From the cell containing the given text, extract its center point as (x, y) coordinate. 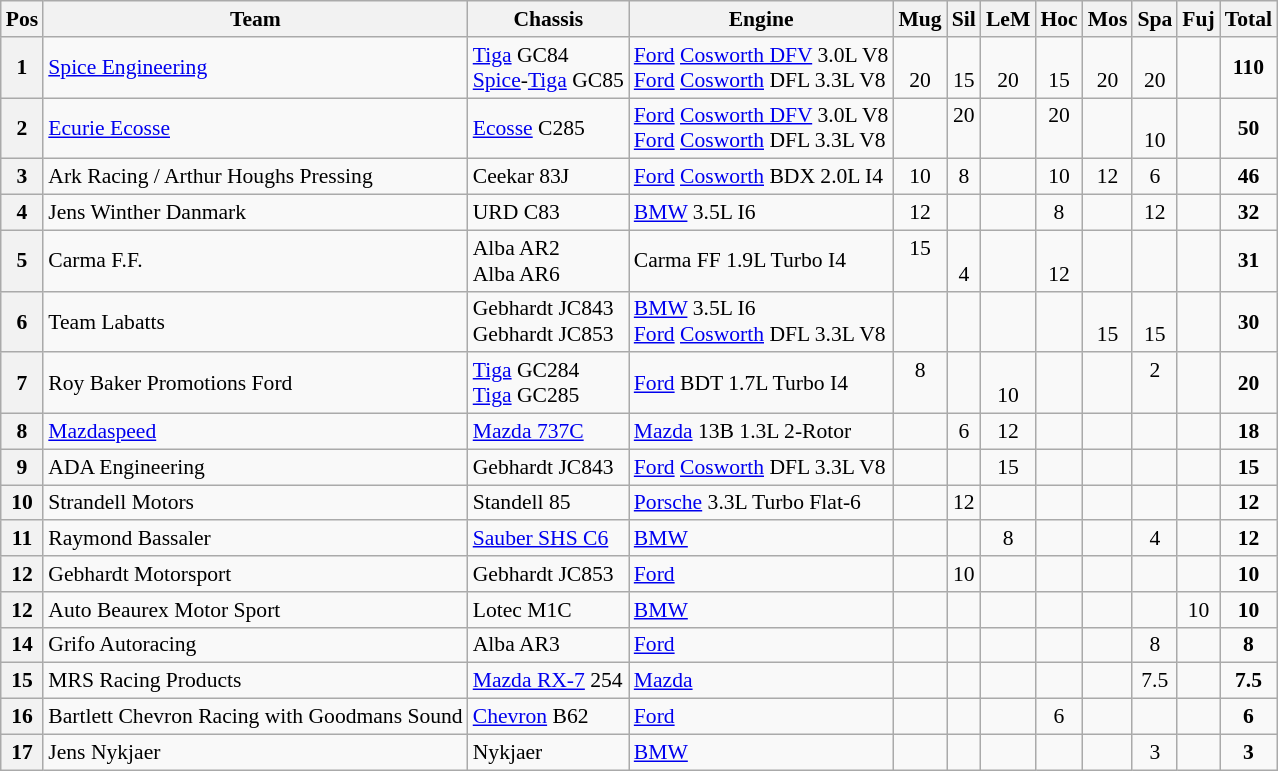
7 (22, 384)
31 (1248, 260)
Gebhardt JC853 (548, 574)
Ceekar 83J (548, 177)
Mazda 13B 1.3L 2-Rotor (762, 432)
110 (1248, 68)
50 (1248, 128)
Ecosse C285 (548, 128)
Sil (964, 19)
Pos (22, 19)
MRS Racing Products (255, 681)
Team (255, 19)
Jens Nykjaer (255, 752)
32 (1248, 213)
BMW 3.5L I6 (762, 213)
LeM (1008, 19)
Hoc (1058, 19)
18 (1248, 432)
Ford BDT 1.7L Turbo I4 (762, 384)
URD C83 (548, 213)
Nykjaer (548, 752)
Gebhardt JC843 (548, 467)
9 (22, 467)
Total (1248, 19)
Jens Winther Danmark (255, 213)
46 (1248, 177)
Raymond Bassaler (255, 539)
Ford Cosworth DFL 3.3L V8 (762, 467)
Strandell Motors (255, 503)
14 (22, 645)
Mazda 737C (548, 432)
Fuj (1198, 19)
Chassis (548, 19)
Ford Cosworth BDX 2.0L I4 (762, 177)
30 (1248, 322)
Gebhardt JC843Gebhardt JC853 (548, 322)
Mazda RX-7 254 (548, 681)
5 (22, 260)
16 (22, 717)
Carma F.F. (255, 260)
Grifo Autoracing (255, 645)
Chevron B62 (548, 717)
Tiga GC284Tiga GC285 (548, 384)
11 (22, 539)
17 (22, 752)
Ark Racing / Arthur Houghs Pressing (255, 177)
Mazda (762, 681)
Alba AR2Alba AR6 (548, 260)
BMW 3.5L I6Ford Cosworth DFL 3.3L V8 (762, 322)
Tiga GC84Spice-Tiga GC85 (548, 68)
Standell 85 (548, 503)
Engine (762, 19)
Team Labatts (255, 322)
Porsche 3.3L Turbo Flat-6 (762, 503)
ADA Engineering (255, 467)
Auto Beaurex Motor Sport (255, 610)
Lotec M1C (548, 610)
Mug (920, 19)
1 (22, 68)
Sauber SHS C6 (548, 539)
Roy Baker Promotions Ford (255, 384)
Mos (1108, 19)
Ecurie Ecosse (255, 128)
Spice Engineering (255, 68)
Spa (1154, 19)
Bartlett Chevron Racing with Goodmans Sound (255, 717)
Carma FF 1.9L Turbo I4 (762, 260)
Alba AR3 (548, 645)
Mazdaspeed (255, 432)
Gebhardt Motorsport (255, 574)
